Output the [x, y] coordinate of the center of the cell containing the given text.  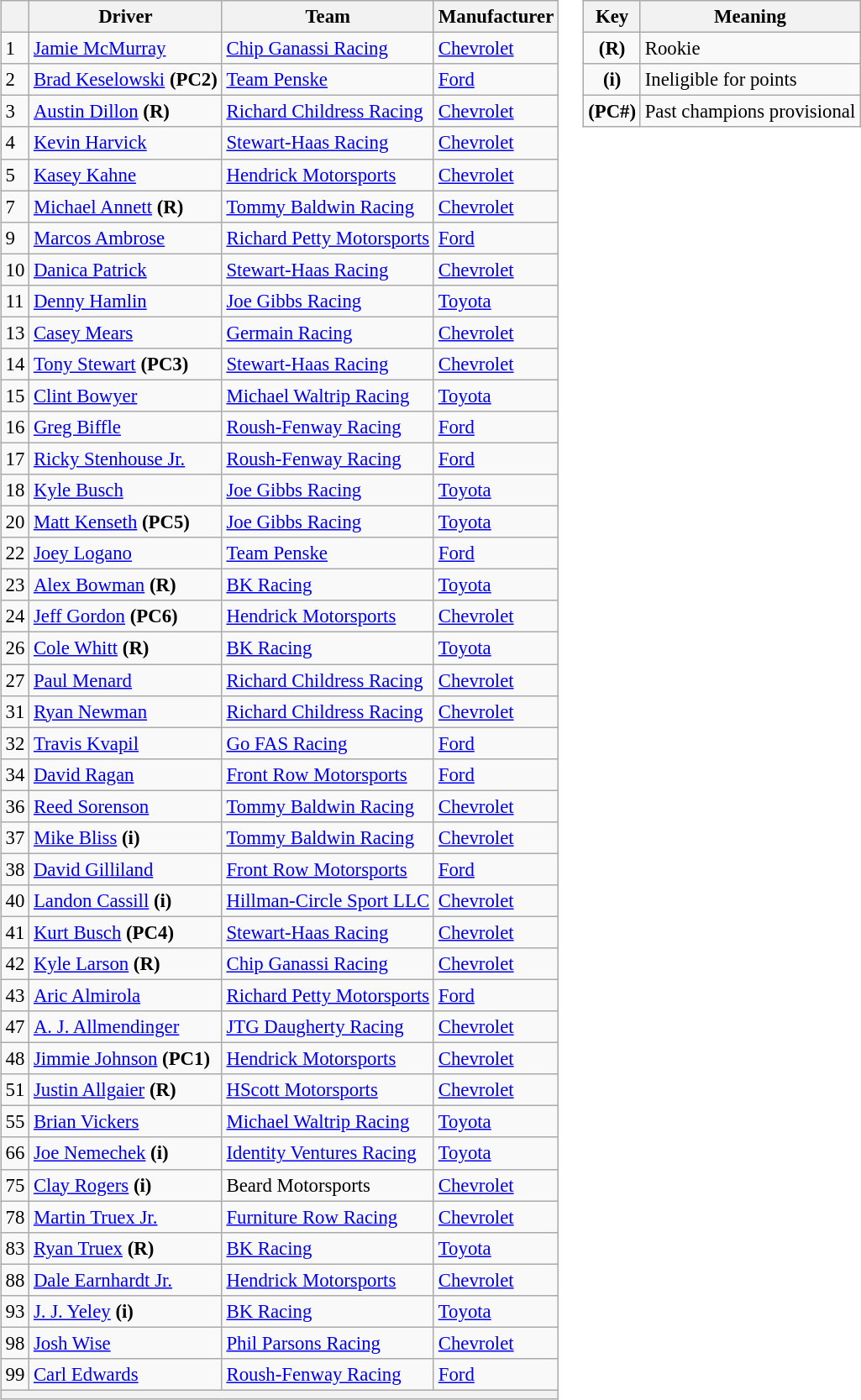
Marcos Ambrose [126, 238]
43 [15, 995]
Ryan Newman [126, 711]
93 [15, 1311]
Kyle Larson (R) [126, 964]
Beard Motorsports [328, 1185]
Ricky Stenhouse Jr. [126, 459]
15 [15, 396]
Brad Keselowski (PC2) [126, 80]
9 [15, 238]
Driver [126, 17]
Clint Bowyer [126, 396]
(R) [612, 49]
Tony Stewart (PC3) [126, 364]
37 [15, 837]
A. J. Allmendinger [126, 1027]
Rookie [749, 49]
34 [15, 774]
Joey Logano [126, 553]
88 [15, 1280]
Denny Hamlin [126, 301]
14 [15, 364]
13 [15, 333]
23 [15, 585]
42 [15, 964]
98 [15, 1343]
(i) [612, 80]
Landon Cassill (i) [126, 901]
Team [328, 17]
22 [15, 553]
75 [15, 1185]
17 [15, 459]
24 [15, 616]
Manufacturer [496, 17]
Kasey Kahne [126, 175]
Meaning [749, 17]
Cole Whitt (R) [126, 648]
51 [15, 1090]
Paul Menard [126, 679]
26 [15, 648]
Justin Allgaier (R) [126, 1090]
Brian Vickers [126, 1122]
Matt Kenseth (PC5) [126, 522]
Travis Kvapil [126, 743]
27 [15, 679]
36 [15, 806]
Go FAS Racing [328, 743]
Casey Mears [126, 333]
16 [15, 427]
Kurt Busch (PC4) [126, 932]
Greg Biffle [126, 427]
47 [15, 1027]
Key [612, 17]
7 [15, 207]
Joe Nemechek (i) [126, 1153]
Furniture Row Racing [328, 1217]
32 [15, 743]
11 [15, 301]
Dale Earnhardt Jr. [126, 1280]
55 [15, 1122]
Josh Wise [126, 1343]
1 [15, 49]
JTG Daugherty Racing [328, 1027]
HScott Motorsports [328, 1090]
Past champions provisional [749, 112]
Ryan Truex (R) [126, 1248]
4 [15, 143]
Jeff Gordon (PC6) [126, 616]
Aric Almirola [126, 995]
Martin Truex Jr. [126, 1217]
(PC#) [612, 112]
Reed Sorenson [126, 806]
Mike Bliss (i) [126, 837]
83 [15, 1248]
Ineligible for points [749, 80]
Hillman-Circle Sport LLC [328, 901]
Danica Patrick [126, 270]
48 [15, 1059]
3 [15, 112]
Jamie McMurray [126, 49]
10 [15, 270]
20 [15, 522]
Identity Ventures Racing [328, 1153]
Germain Racing [328, 333]
Kevin Harvick [126, 143]
Clay Rogers (i) [126, 1185]
40 [15, 901]
Kyle Busch [126, 490]
J. J. Yeley (i) [126, 1311]
David Ragan [126, 774]
66 [15, 1153]
Michael Annett (R) [126, 207]
Carl Edwards [126, 1375]
18 [15, 490]
Jimmie Johnson (PC1) [126, 1059]
Alex Bowman (R) [126, 585]
99 [15, 1375]
Austin Dillon (R) [126, 112]
5 [15, 175]
Phil Parsons Racing [328, 1343]
31 [15, 711]
David Gilliland [126, 869]
78 [15, 1217]
2 [15, 80]
41 [15, 932]
38 [15, 869]
